Return [x, y] of the center of cell containing provided text 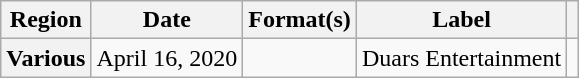
Label [461, 20]
Date [167, 20]
Duars Entertainment [461, 58]
Format(s) [300, 20]
April 16, 2020 [167, 58]
Various [46, 58]
Region [46, 20]
